Scan for the cell matching the given text and deliver its (X, Y) coordinate at center. 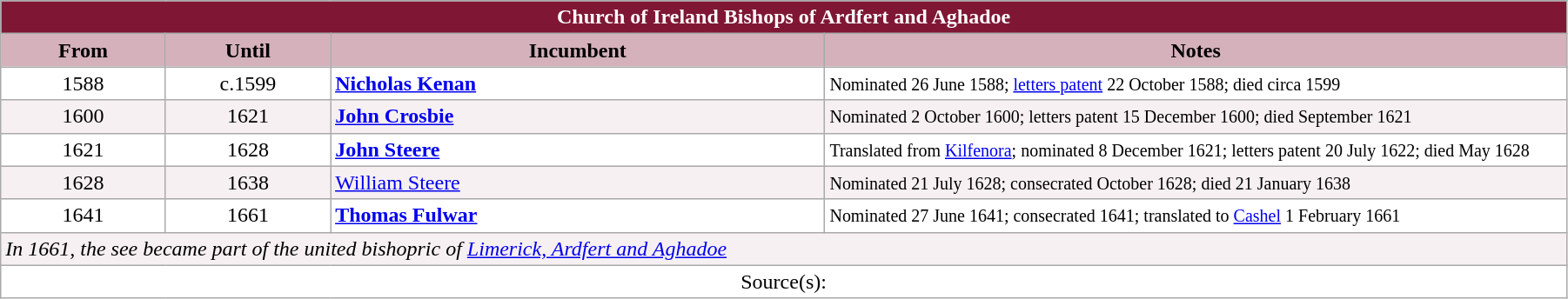
In 1661, the see became part of the united bishopric of Limerick, Ardfert and Aghadoe (784, 249)
Nominated 2 October 1600; letters patent 15 December 1600; died September 1621 (1196, 116)
c.1599 (247, 83)
1641 (84, 216)
Source(s): (784, 282)
1661 (247, 216)
From (84, 50)
1638 (247, 183)
Nominated 27 June 1641; consecrated 1641; translated to Cashel 1 February 1661 (1196, 216)
Translated from Kilfenora; nominated 8 December 1621; letters patent 20 July 1622; died May 1628 (1196, 149)
Nominated 21 July 1628; consecrated October 1628; died 21 January 1638 (1196, 183)
Thomas Fulwar (578, 216)
Church of Ireland Bishops of Ardfert and Aghadoe (784, 17)
1588 (84, 83)
1600 (84, 116)
Notes (1196, 50)
Until (247, 50)
John Crosbie (578, 116)
Nicholas Kenan (578, 83)
Nominated 26 June 1588; letters patent 22 October 1588; died circa 1599 (1196, 83)
John Steere (578, 149)
William Steere (578, 183)
Incumbent (578, 50)
